Locate the cell with the specified text and output its [X, Y] center coordinate. 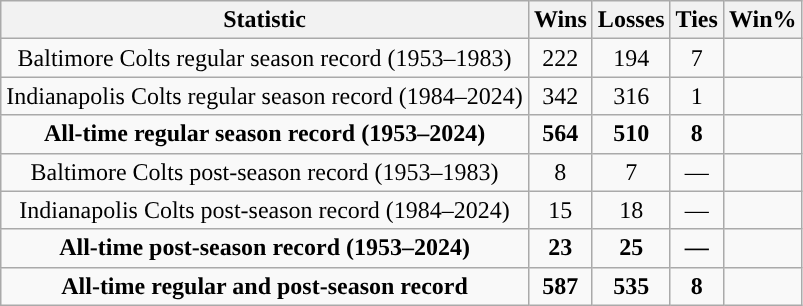
194 [631, 58]
510 [631, 134]
1 [696, 96]
316 [631, 96]
25 [631, 248]
Baltimore Colts regular season record (1953–1983) [265, 58]
564 [560, 134]
All-time regular and post-season record [265, 286]
Losses [631, 20]
342 [560, 96]
Indianapolis Colts post-season record (1984–2024) [265, 210]
535 [631, 286]
Indianapolis Colts regular season record (1984–2024) [265, 96]
Wins [560, 20]
587 [560, 286]
18 [631, 210]
222 [560, 58]
All-time regular season record (1953–2024) [265, 134]
Baltimore Colts post-season record (1953–1983) [265, 172]
All-time post-season record (1953–2024) [265, 248]
Win% [762, 20]
Ties [696, 20]
23 [560, 248]
Statistic [265, 20]
15 [560, 210]
